Scan for the cell matching the given text and deliver its (x, y) coordinate at center. 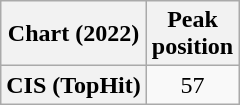
57 (192, 85)
CIS (TopHit) (74, 85)
Chart (2022) (74, 34)
Peakposition (192, 34)
